Scan for the cell matching the given text and deliver its [x, y] coordinate at center. 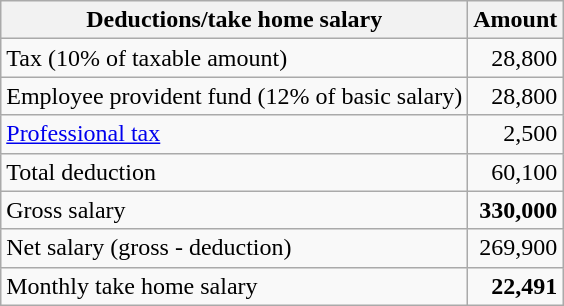
2,500 [516, 134]
60,100 [516, 172]
Amount [516, 20]
269,900 [516, 248]
Tax (10% of taxable amount) [234, 58]
Total deduction [234, 172]
Employee provident fund (12% of basic salary) [234, 96]
Monthly take home salary [234, 286]
Deductions/take home salary [234, 20]
330,000 [516, 210]
22,491 [516, 286]
Gross salary [234, 210]
Net salary (gross - deduction) [234, 248]
Professional tax [234, 134]
